Determine the (X, Y) coordinate at the center of the cell enclosing the given text.  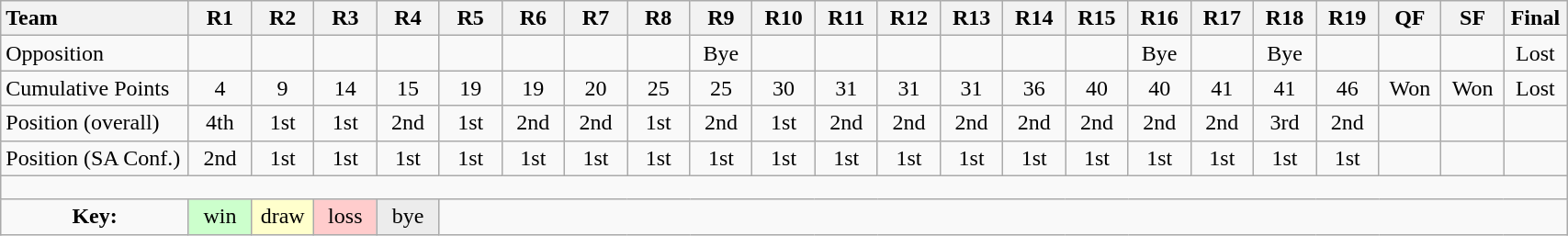
Opposition (96, 53)
R12 (908, 18)
loss (345, 217)
R8 (659, 18)
R4 (408, 18)
Final (1536, 18)
15 (408, 88)
R2 (283, 18)
R10 (784, 18)
R3 (345, 18)
36 (1034, 88)
R15 (1097, 18)
4 (220, 88)
Position (overall) (96, 123)
win (220, 217)
bye (408, 217)
R6 (533, 18)
R16 (1159, 18)
R13 (972, 18)
R19 (1348, 18)
R9 (721, 18)
4th (220, 123)
R14 (1034, 18)
3rd (1284, 123)
R1 (220, 18)
14 (345, 88)
Team (96, 18)
Cumulative Points (96, 88)
QF (1410, 18)
SF (1472, 18)
20 (595, 88)
Key: (96, 217)
30 (784, 88)
R11 (846, 18)
46 (1348, 88)
R5 (470, 18)
draw (283, 217)
9 (283, 88)
Position (SA Conf.) (96, 158)
R17 (1222, 18)
R18 (1284, 18)
R7 (595, 18)
